Find where the given text appears and provide that cell's center as (X, Y) coordinate. 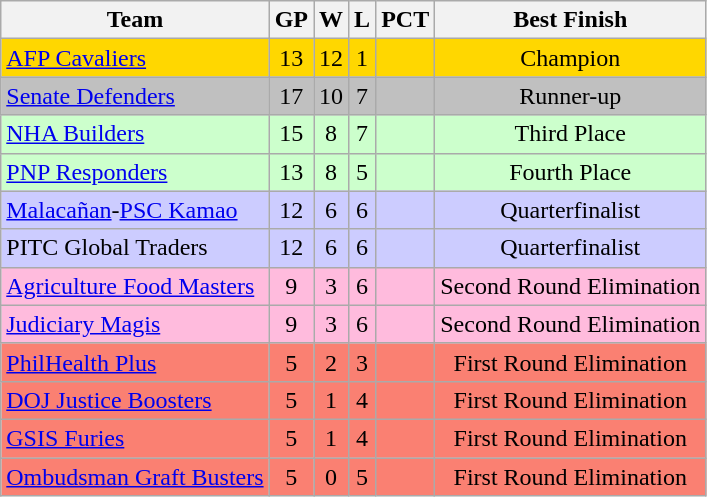
10 (332, 96)
Team (135, 20)
15 (291, 134)
Agriculture Food Masters (135, 286)
PITC Global Traders (135, 248)
GSIS Furies (135, 438)
Judiciary Magis (135, 324)
17 (291, 96)
W (332, 20)
PNP Responders (135, 172)
Senate Defenders (135, 96)
PhilHealth Plus (135, 362)
Malacañan-PSC Kamao (135, 210)
Runner-up (570, 96)
Fourth Place (570, 172)
AFP Cavaliers (135, 58)
Champion (570, 58)
NHA Builders (135, 134)
L (362, 20)
Ombudsman Graft Busters (135, 477)
Best Finish (570, 20)
GP (291, 20)
2 (332, 362)
0 (332, 477)
Third Place (570, 134)
PCT (406, 20)
DOJ Justice Boosters (135, 400)
